For the text-containing cell, return its midpoint in [x, y] coordinate format. 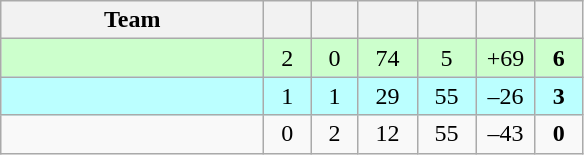
Team [132, 20]
29 [388, 96]
+69 [506, 58]
–43 [506, 134]
6 [558, 58]
–26 [506, 96]
12 [388, 134]
74 [388, 58]
5 [446, 58]
3 [558, 96]
